Pinpoint the cell where the given text exists, returning its (X, Y) midpoint coordinate. 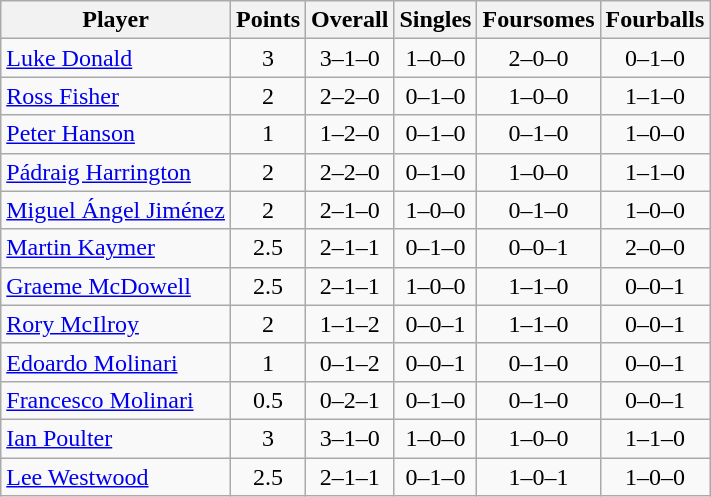
0–2–1 (350, 400)
Miguel Ángel Jiménez (116, 210)
Ian Poulter (116, 438)
Pádraig Harrington (116, 172)
2–1–0 (350, 210)
Foursomes (538, 20)
Peter Hanson (116, 134)
Rory McIlroy (116, 324)
Luke Donald (116, 58)
0–1–2 (350, 362)
Player (116, 20)
1–0–1 (538, 477)
Lee Westwood (116, 477)
Francesco Molinari (116, 400)
Edoardo Molinari (116, 362)
Overall (350, 20)
Fourballs (655, 20)
Martin Kaymer (116, 248)
Ross Fisher (116, 96)
0.5 (268, 400)
Singles (436, 20)
Points (268, 20)
1–2–0 (350, 134)
1–1–2 (350, 324)
Graeme McDowell (116, 286)
